Find where the given text appears and provide that cell's center as (x, y) coordinate. 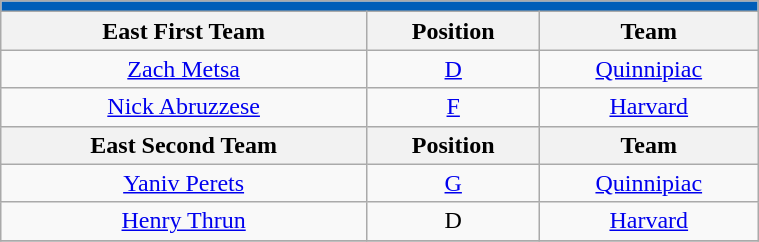
Zach Metsa (184, 69)
G (454, 183)
Nick Abruzzese (184, 107)
East Second Team (184, 145)
F (454, 107)
Henry Thrun (184, 221)
East First Team (184, 31)
Yaniv Perets (184, 183)
